Locate the cell with the specified text and output its [X, Y] center coordinate. 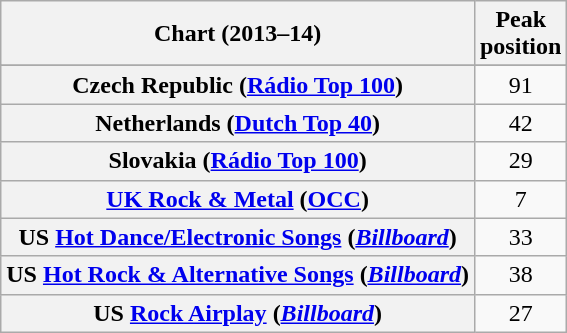
Chart (2013–14) [238, 34]
US Hot Dance/Electronic Songs (Billboard) [238, 237]
33 [520, 237]
7 [520, 199]
42 [520, 123]
27 [520, 313]
Slovakia (Rádio Top 100) [238, 161]
Netherlands (Dutch Top 40) [238, 123]
38 [520, 275]
91 [520, 85]
US Hot Rock & Alternative Songs (Billboard) [238, 275]
US Rock Airplay (Billboard) [238, 313]
Czech Republic (Rádio Top 100) [238, 85]
29 [520, 161]
Peakposition [520, 34]
UK Rock & Metal (OCC) [238, 199]
